Capture the cell that displays the provided text and extract its [X, Y] central coordinate. 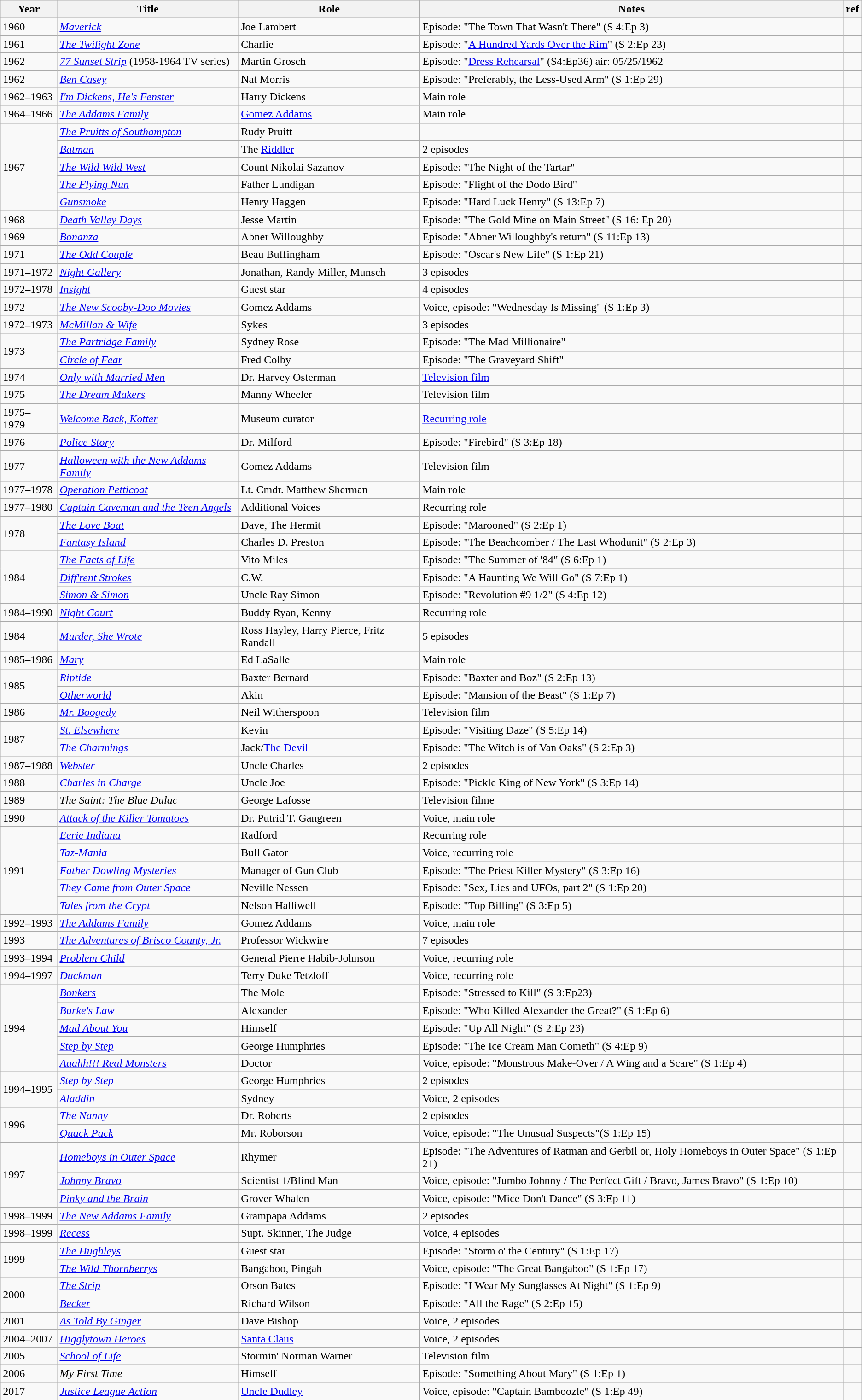
1993–1994 [29, 958]
Recess [148, 1233]
Rudy Pruitt [329, 132]
George Lafosse [329, 800]
Episode: "Abner Willoughby's return" (S 11:Ep 13) [632, 237]
Diff'rent Strokes [148, 577]
Episode: "Pickle King of New York" (S 3:Ep 14) [632, 782]
Episode: "Firebird" (S 3:Ep 18) [632, 442]
Episode: "Marooned" (S 2:Ep 1) [632, 525]
Pinky and the Brain [148, 1198]
1975 [29, 395]
Jonathan, Randy Miller, Munsch [329, 272]
Insight [148, 290]
Bull Gator [329, 853]
Episode: "Hard Luck Henry" (S 13:Ep 7) [632, 202]
Burke's Law [148, 1010]
1967 [29, 167]
1968 [29, 220]
The Flying Nun [148, 184]
Episode: "Sex, Lies and UFOs, part 2" (S 1:Ep 20) [632, 888]
Sykes [329, 325]
Halloween with the New Addams Family [148, 466]
1994–1995 [29, 1089]
4 episodes [632, 290]
They Came from Outer Space [148, 888]
The Facts of Life [148, 560]
Title [148, 9]
1991 [29, 870]
2000 [29, 1295]
Dave, The Hermit [329, 525]
The Wild Wild West [148, 167]
Ben Casey [148, 79]
Episode: "The Beachcomber / The Last Whodunit" (S 2:Ep 3) [632, 542]
Fantasy Island [148, 542]
Death Valley Days [148, 220]
Doctor [329, 1063]
Additional Voices [329, 507]
2017 [29, 1391]
Mr. Roborson [329, 1133]
1961 [29, 44]
As Told By Ginger [148, 1321]
Rhymer [329, 1157]
Aladdin [148, 1098]
Neville Nessen [329, 888]
The Strip [148, 1286]
The Nanny [148, 1116]
Manny Wheeler [329, 395]
Episode: "Who Killed Alexander the Great?" (S 1:Ep 6) [632, 1010]
The Wild Thornberrys [148, 1268]
Dr. Milford [329, 442]
Museum curator [329, 418]
1990 [29, 817]
Homeboys in Outer Space [148, 1157]
1962–1963 [29, 97]
Episode: "The Town That Wasn't There" (S 4:Ep 3) [632, 27]
Episode: "I Wear My Sunglasses At Night" (S 1:Ep 9) [632, 1286]
Episode: "The Adventures of Ratman and Gerbil or, Holy Homeboys in Outer Space" (S 1:Ep 21) [632, 1157]
2005 [29, 1356]
Night Gallery [148, 272]
1984–1990 [29, 612]
Jack/The Devil [329, 747]
Episode: "The Witch is of Van Oaks" (S 2:Ep 3) [632, 747]
Ed LaSalle [329, 660]
1994–1997 [29, 975]
Simon & Simon [148, 595]
Voice, episode: "Mice Don't Dance" (S 3:Ep 11) [632, 1198]
Bangaboo, Pingah [329, 1268]
Supt. Skinner, The Judge [329, 1233]
1987–1988 [29, 765]
Professor Wickwire [329, 940]
Bonkers [148, 993]
Scientist 1/Blind Man [329, 1181]
Night Court [148, 612]
Grampapa Addams [329, 1216]
1969 [29, 237]
1972–1973 [29, 325]
Sydney [329, 1098]
The Riddler [329, 149]
Uncle Ray Simon [329, 595]
Episode: "Baxter and Boz" (S 2:Ep 13) [632, 677]
School of Life [148, 1356]
Episode: "The Mad Millionaire" [632, 342]
Mad About You [148, 1028]
Episode: "Storm o' the Century" (S 1:Ep 17) [632, 1251]
Episode: "A Haunting We Will Go" (S 7:Ep 1) [632, 577]
Martin Grosch [329, 62]
St. Elsewhere [148, 730]
Stormin' Norman Warner [329, 1356]
1974 [29, 377]
Episode: "Up All Night" (S 2:Ep 23) [632, 1028]
Riptide [148, 677]
Eerie Indiana [148, 835]
Akin [329, 695]
The Mole [329, 993]
Voice, episode: "Wednesday Is Missing" (S 1:Ep 3) [632, 307]
Vito Miles [329, 560]
The Pruitts of Southampton [148, 132]
5 episodes [632, 636]
The New Scooby-Doo Movies [148, 307]
Nelson Halliwell [329, 905]
Voice, 4 episodes [632, 1233]
Episode: "Mansion of the Beast" (S 1:Ep 7) [632, 695]
Episode: "The Night of the Tartar" [632, 167]
1977–1980 [29, 507]
The Twilight Zone [148, 44]
The Adventures of Brisco County, Jr. [148, 940]
Year [29, 9]
Henry Haggen [329, 202]
Charles D. Preston [329, 542]
Uncle Charles [329, 765]
Notes [632, 9]
Radford [329, 835]
1987 [29, 739]
Voice, episode: "Captain Bamboozle" (S 1:Ep 49) [632, 1391]
Dr. Harvey Osterman [329, 377]
Mr. Boogedy [148, 712]
Operation Petticoat [148, 490]
Only with Married Men [148, 377]
Dave Bishop [329, 1321]
Episode: "Oscar's New Life" (S 1:Ep 21) [632, 255]
Webster [148, 765]
Alexander [329, 1010]
Television filme [632, 800]
Gunsmoke [148, 202]
1992–1993 [29, 923]
Father Lundigan [329, 184]
Becker [148, 1303]
Kevin [329, 730]
The New Addams Family [148, 1216]
Quack Pack [148, 1133]
Episode: "The Summer of '84" (S 6:Ep 1) [632, 560]
Charlie [329, 44]
Grover Whalen [329, 1198]
ref [852, 9]
Nat Morris [329, 79]
1989 [29, 800]
Uncle Joe [329, 782]
Circle of Fear [148, 360]
Mary [148, 660]
77 Sunset Strip (1958-1964 TV series) [148, 62]
Problem Child [148, 958]
1996 [29, 1125]
Dr. Putrid T. Gangreen [329, 817]
Richard Wilson [329, 1303]
1975– 1979 [29, 418]
General Pierre Habib-Johnson [329, 958]
Beau Buffingham [329, 255]
Sydney Rose [329, 342]
Father Dowling Mysteries [148, 870]
Higglytown Heroes [148, 1338]
Attack of the Killer Tomatoes [148, 817]
Count Nikolai Sazanov [329, 167]
Episode: "Revolution #9 1/2" (S 4:Ep 12) [632, 595]
Jesse Martin [329, 220]
1978 [29, 533]
Taz-Mania [148, 853]
Abner Willoughby [329, 237]
Baxter Bernard [329, 677]
2001 [29, 1321]
1971 [29, 255]
Buddy Ryan, Kenny [329, 612]
Episode: "The Priest Killer Mystery" (S 3:Ep 16) [632, 870]
1985–1986 [29, 660]
2006 [29, 1373]
Santa Claus [329, 1338]
The Saint: The Blue Dulac [148, 800]
1977 [29, 466]
Welcome Back, Kotter [148, 418]
Episode: "Flight of the Dodo Bird" [632, 184]
Terry Duke Tetzloff [329, 975]
1976 [29, 442]
Episode: "Dress Rehearsal" (S4:Ep36) air: 05/25/1962 [632, 62]
Episode: "Top Billing" (S 3:Ep 5) [632, 905]
Episode: "The Ice Cream Man Cometh" (S 4:Ep 9) [632, 1045]
Dr. Roberts [329, 1116]
The Partridge Family [148, 342]
Episode: "Stressed to Kill" (S 3:Ep23) [632, 993]
Voice, episode: "Monstrous Make-Over / A Wing and a Scare" (S 1:Ep 4) [632, 1063]
1999 [29, 1260]
Fred Colby [329, 360]
Ross Hayley, Harry Pierce, Fritz Randall [329, 636]
Joe Lambert [329, 27]
Episode: "The Graveyard Shift" [632, 360]
Orson Bates [329, 1286]
The Charmings [148, 747]
The Dream Makers [148, 395]
Captain Caveman and the Teen Angels [148, 507]
Duckman [148, 975]
The Hughleys [148, 1251]
Voice, episode: "The Great Bangaboo" (S 1:Ep 17) [632, 1268]
Episode: "All the Rage" (S 2:Ep 15) [632, 1303]
7 episodes [632, 940]
Bonanza [148, 237]
1971–1972 [29, 272]
The Love Boat [148, 525]
1964–1966 [29, 114]
1986 [29, 712]
Episode: "Visiting Daze" (S 5:Ep 14) [632, 730]
1985 [29, 686]
Neil Witherspoon [329, 712]
1972 [29, 307]
Manager of Gun Club [329, 870]
Otherworld [148, 695]
Maverick [148, 27]
2004–2007 [29, 1338]
1960 [29, 27]
Tales from the Crypt [148, 905]
1973 [29, 351]
The Odd Couple [148, 255]
Episode: "A Hundred Yards Over the Rim" (S 2:Ep 23) [632, 44]
Lt. Cmdr. Matthew Sherman [329, 490]
Police Story [148, 442]
Episode: "The Gold Mine on Main Street" (S 16: Ep 20) [632, 220]
My First Time [148, 1373]
Harry Dickens [329, 97]
Role [329, 9]
1988 [29, 782]
Voice, episode: "The Unusual Suspects"(S 1:Ep 15) [632, 1133]
I'm Dickens, He's Fenster [148, 97]
Murder, She Wrote [148, 636]
1997 [29, 1174]
Johnny Bravo [148, 1181]
1994 [29, 1028]
1993 [29, 940]
Justice League Action [148, 1391]
Batman [148, 149]
McMillan & Wife [148, 325]
C.W. [329, 577]
Charles in Charge [148, 782]
Uncle Dudley [329, 1391]
Voice, episode: "Jumbo Johnny / The Perfect Gift / Bravo, James Bravo" (S 1:Ep 10) [632, 1181]
Aaahh!!! Real Monsters [148, 1063]
Episode: "Something About Mary" (S 1:Ep 1) [632, 1373]
1972–1978 [29, 290]
1977–1978 [29, 490]
Episode: "Preferably, the Less-Used Arm" (S 1:Ep 29) [632, 79]
